Capture the cell that displays the provided text and extract its [X, Y] central coordinate. 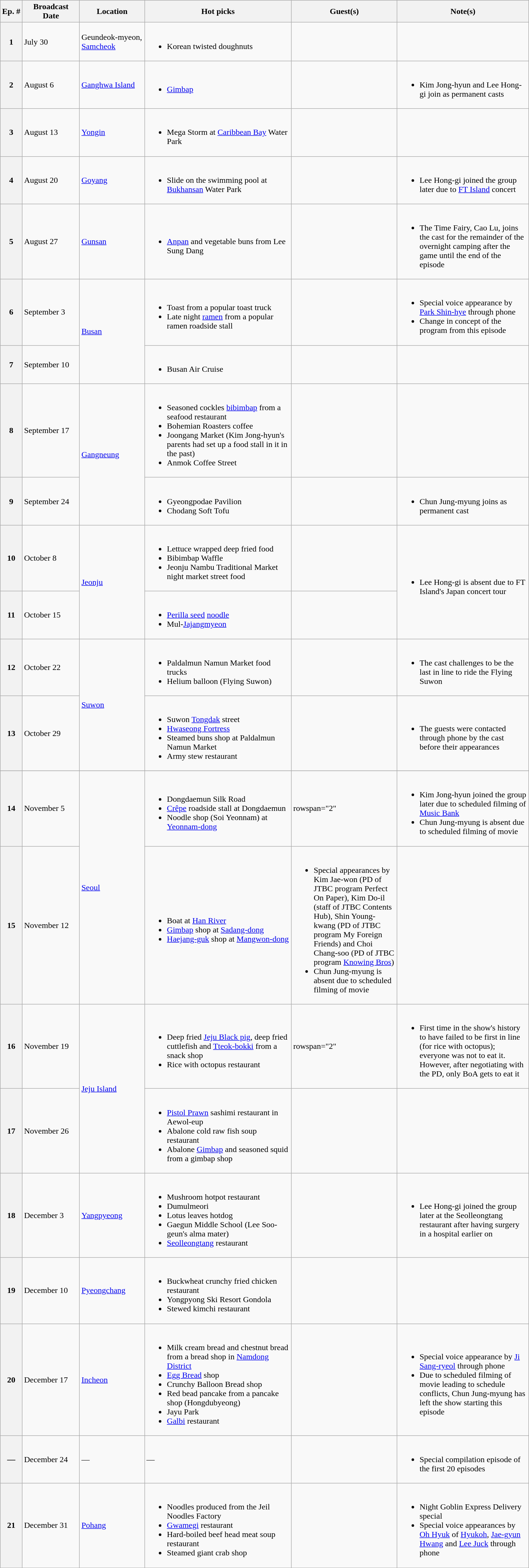
18 [11, 1215]
Dongdaemun Silk RoadCrêpe roadside stall at DongdaemunNoodle shop (Soi Yeonnam) at Yeonnam-dong [218, 809]
Lettuce wrapped deep fried foodBibimbap WaffleJeonju Nambu Traditional Market night market street food [218, 558]
July 30 [51, 42]
Note(s) [463, 12]
17 [11, 1131]
September 24 [51, 501]
The cast challenges to be the last in line to ride the Flying Suwon [463, 667]
8 [11, 430]
Guest(s) [344, 12]
Toast from a popular toast truckLate night ramen from a popular ramen roadside stall [218, 312]
Noodles produced from the Jeil Noodles FactoryGwamegi restaurantHard-boiled beef head meat soup restaurantSteamed giant crab shop [218, 1525]
October 8 [51, 558]
Anpan and vegetable buns from Lee Sung Dang [218, 242]
Location [112, 12]
August 13 [51, 132]
Slide on the swimming pool at Bukhansan Water Park [218, 180]
Korean twisted doughnuts [218, 42]
5 [11, 242]
Paldalmun Namun Market food trucksHelium balloon (Flying Suwon) [218, 667]
Incheon [112, 1379]
Special voice appearance by Park Shin-hye through phoneChange in concept of the program from this episode [463, 312]
Broadcast Date [51, 12]
Hot picks [218, 12]
10 [11, 558]
November 19 [51, 1046]
Pyeongchang [112, 1291]
November 12 [51, 925]
14 [11, 809]
Lee Hong-gi is absent due to FT Island's Japan concert tour [463, 582]
Ep. # [11, 12]
4 [11, 180]
August 20 [51, 180]
19 [11, 1291]
9 [11, 501]
Mega Storm at Caribbean Bay Water Park [218, 132]
Pistol Prawn sashimi restaurant in Aewol-eupAbalone cold raw fish soup restaurantAbalone Gimbap and seasoned squid from a gimbap shop [218, 1131]
November 5 [51, 809]
Gimbap [218, 85]
Buckwheat crunchy fried chicken restaurantYongpyong Ski Resort GondolaStewed kimchi restaurant [218, 1291]
December 10 [51, 1291]
October 22 [51, 667]
The Time Fairy, Cao Lu, joins the cast for the remainder of the overnight camping after the game until the end of the episode [463, 242]
October 15 [51, 615]
Suwon Tongdak streetHwaseong FortressSteamed buns shop at Paldalmun Namun MarketArmy stew restaurant [218, 733]
6 [11, 312]
Yangpyeong [112, 1215]
11 [11, 615]
7 [11, 364]
Lee Hong-gi joined the group later due to FT Island concert [463, 180]
September 10 [51, 364]
Chun Jung-myung joins as permanent cast [463, 501]
Pohang [112, 1525]
August 6 [51, 85]
Kim Jong-hyun joined the group later due to scheduled filming of Music BankChun Jung-myung is absent due to scheduled filming of movie [463, 809]
Jeju Island [112, 1089]
Busan Air Cruise [218, 364]
December 17 [51, 1379]
Goyang [112, 180]
Suwon [112, 705]
September 3 [51, 312]
November 26 [51, 1131]
Gangneung [112, 454]
October 29 [51, 733]
December 3 [51, 1215]
Gyeongpodae PavilionChodang Soft Tofu [218, 501]
Busan [112, 332]
September 17 [51, 430]
Special compilation episode of the first 20 episodes [463, 1459]
The guests were contacted through phone by the cast before their appearances [463, 733]
Lee Hong-gi joined the group later at the Seolleongtang restaurant after having surgery in a hospital earlier on [463, 1215]
August 27 [51, 242]
21 [11, 1525]
1 [11, 42]
Geundeok-myeon, Samcheok [112, 42]
Ganghwa Island [112, 85]
3 [11, 132]
Kim Jong-hyun and Lee Hong-gi join as permanent casts [463, 85]
Deep fried Jeju Black pig, deep fried cuttlefish and Tteok-bokki from a snack shopRice with octopus restaurant [218, 1046]
16 [11, 1046]
Yongin [112, 132]
Jeonju [112, 582]
Perilla seed noodleMul-Jajangmyeon [218, 615]
20 [11, 1379]
2 [11, 85]
Seoul [112, 888]
Night Goblin Express Delivery specialSpecial voice appearances by Oh Hyuk of Hyukoh, Jae-gyun Hwang and Lee Juck through phone [463, 1525]
12 [11, 667]
December 31 [51, 1525]
Mushroom hotpot restaurantDumulmeoriLotus leaves hotdogGaegun Middle School (Lee Soo-geun's alma mater)Seolleongtang restaurant [218, 1215]
13 [11, 733]
15 [11, 925]
December 24 [51, 1459]
Gunsan [112, 242]
Boat at Han RiverGimbap shop at Sadang-dongHaejang-guk shop at Mangwon-dong [218, 925]
